Identify which cell holds the provided text, then report its [X, Y] central coordinate. 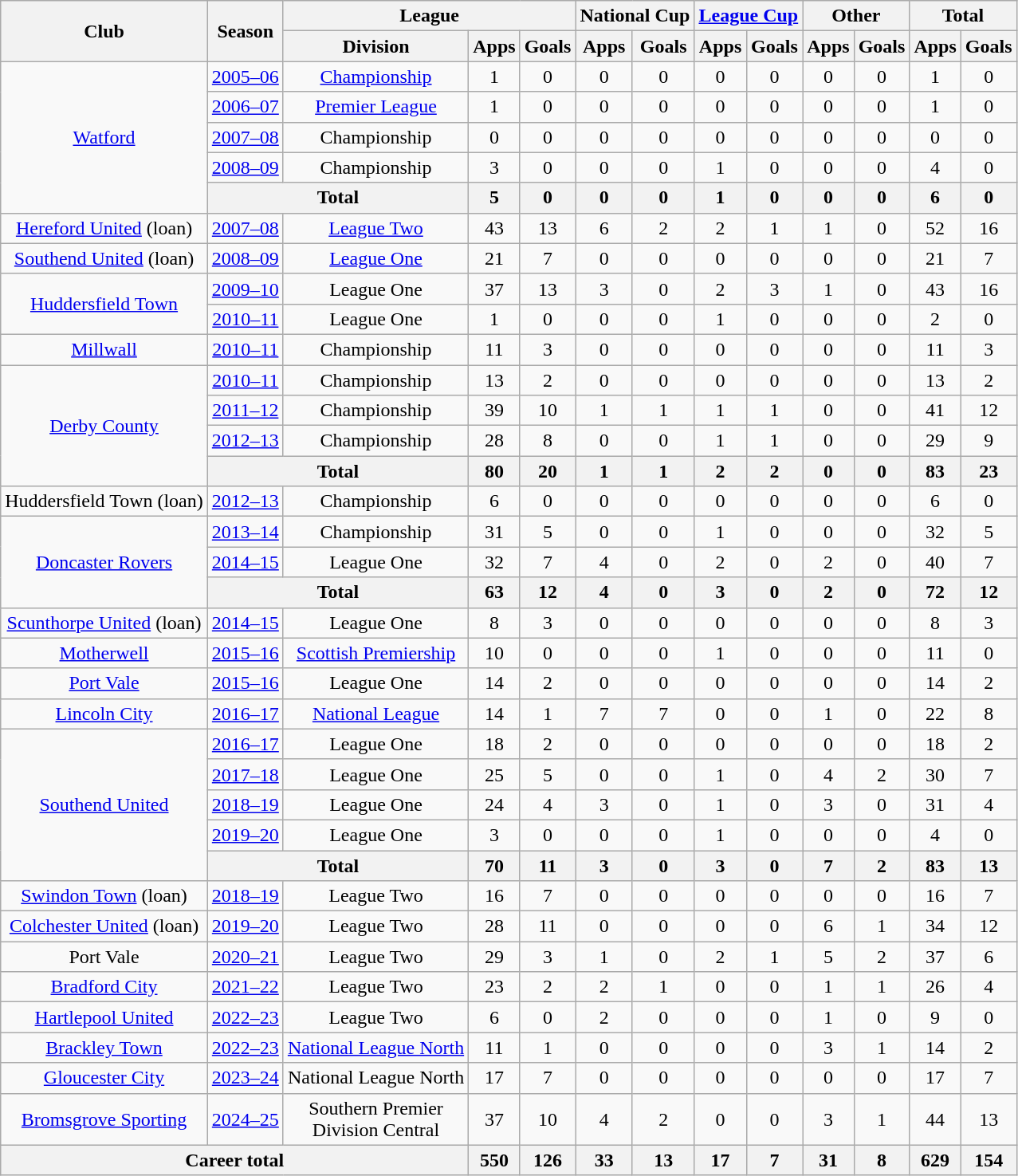
Club [104, 31]
2005–06 [246, 77]
Southend United [104, 804]
2011–12 [246, 411]
Bromsgrove Sporting [104, 1119]
26 [935, 987]
2006–07 [246, 107]
2017–18 [246, 774]
League Cup [749, 16]
Brackley Town [104, 1048]
40 [935, 562]
Hereford United (loan) [104, 228]
52 [935, 228]
2024–25 [246, 1119]
34 [935, 926]
Southern PremierDivision Central [375, 1119]
Season [246, 31]
Derby County [104, 426]
Swindon Town (loan) [104, 896]
Career total [234, 1160]
Millwall [104, 349]
22 [935, 714]
30 [935, 774]
Division [375, 46]
National Cup [635, 16]
Other [856, 16]
Premier League [375, 107]
Colchester United (loan) [104, 926]
154 [989, 1160]
39 [494, 411]
Motherwell [104, 653]
629 [935, 1160]
41 [935, 411]
126 [548, 1160]
Huddersfield Town [104, 304]
2023–24 [246, 1078]
National League [375, 714]
Huddersfield Town (loan) [104, 501]
Southend United (loan) [104, 258]
Watford [104, 137]
25 [494, 774]
20 [548, 471]
70 [494, 865]
44 [935, 1119]
2020–21 [246, 957]
Scunthorpe United (loan) [104, 623]
League [429, 16]
2013–14 [246, 532]
Lincoln City [104, 714]
Bradford City [104, 987]
550 [494, 1160]
24 [494, 804]
Scottish Premiership [375, 653]
Doncaster Rovers [104, 562]
Gloucester City [104, 1078]
80 [494, 471]
72 [935, 592]
2021–22 [246, 987]
Hartlepool United [104, 1017]
63 [494, 592]
2009–10 [246, 289]
33 [604, 1160]
